From the cell containing the given text, extract its center point as [x, y] coordinate. 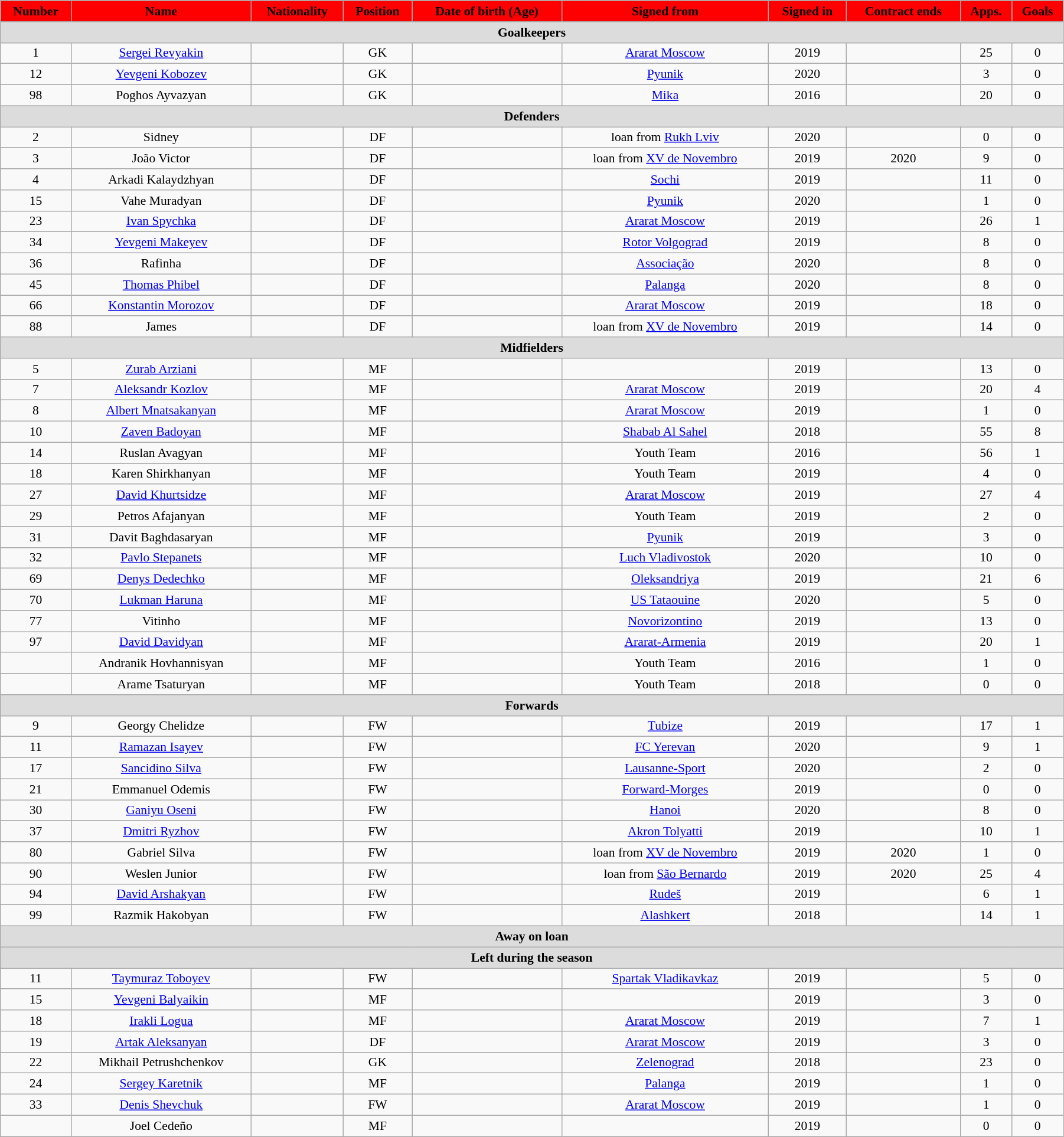
João Victor [161, 159]
24 [36, 1084]
Akron Tolyatti [665, 832]
Andranik Hovhannisyan [161, 664]
Gabriel Silva [161, 852]
32 [36, 558]
Ramazan Isayev [161, 747]
Oleksandriya [665, 579]
88 [36, 327]
29 [36, 516]
66 [36, 306]
Novorizontino [665, 621]
Midfielders [532, 348]
Hanoi [665, 811]
Sergei Revyakin [161, 53]
Pavlo Stepanets [161, 558]
19 [36, 1042]
Arame Tsaturyan [161, 684]
Date of birth (Age) [487, 11]
30 [36, 811]
56 [986, 453]
Albert Mnatsakanyan [161, 411]
Left during the season [532, 958]
Karen Shirkhanyan [161, 474]
Rafinha [161, 264]
Petros Afajanyan [161, 516]
Ararat-Armenia [665, 642]
45 [36, 285]
Luch Vladivostok [665, 558]
Mikhail Petrushchenkov [161, 1063]
Alashkert [665, 916]
US Tataouine [665, 600]
Arkadi Kalaydzhyan [161, 179]
Apps. [986, 11]
Ruslan Avagyan [161, 453]
Irakli Logua [161, 1021]
98 [36, 96]
Sochi [665, 179]
70 [36, 600]
Forward-Morges [665, 789]
Contract ends [903, 11]
Yevgeni Makeyev [161, 243]
69 [36, 579]
Lukman Haruna [161, 600]
Zaven Badoyan [161, 432]
26 [986, 221]
Signed in [807, 11]
Rudeš [665, 894]
Away on loan [532, 937]
97 [36, 642]
Zurab Arziani [161, 369]
Thomas Phibel [161, 285]
Name [161, 11]
55 [986, 432]
Shabab Al Sahel [665, 432]
33 [36, 1105]
Georgy Chelidze [161, 726]
FC Yerevan [665, 747]
Goalkeepers [532, 32]
37 [36, 832]
Dmitri Ryzhov [161, 832]
David Davidyan [161, 642]
Signed from [665, 11]
Sidney [161, 138]
Vitinho [161, 621]
12 [36, 74]
Yevgeni Balyaikin [161, 1000]
Lausanne-Sport [665, 769]
Poghos Ayvazyan [161, 96]
Rotor Volgograd [665, 243]
77 [36, 621]
90 [36, 874]
Denis Shevchuk [161, 1105]
Number [36, 11]
Joel Cedeño [161, 1126]
94 [36, 894]
Goals [1038, 11]
Emmanuel Odemis [161, 789]
Ivan Spychka [161, 221]
Tubize [665, 726]
99 [36, 916]
Yevgeni Kobozev [161, 74]
Denys Dedechko [161, 579]
Spartak Vladikavkaz [665, 979]
80 [36, 852]
Mika [665, 96]
34 [36, 243]
David Arshakyan [161, 894]
Razmik Hakobyan [161, 916]
22 [36, 1063]
36 [36, 264]
David Khurtsidze [161, 495]
Position [377, 11]
Vahe Muradyan [161, 201]
James [161, 327]
Davit Baghdasaryan [161, 537]
Nationality [297, 11]
Artak Aleksanyan [161, 1042]
Taymuraz Toboyev [161, 979]
Konstantin Morozov [161, 306]
Forwards [532, 705]
Associação [665, 264]
Aleksandr Kozlov [161, 390]
31 [36, 537]
Sancidino Silva [161, 769]
Zelenograd [665, 1063]
Sergey Karetnik [161, 1084]
Weslen Junior [161, 874]
Ganiyu Oseni [161, 811]
loan from Rukh Lviv [665, 138]
loan from São Bernardo [665, 874]
Defenders [532, 116]
